Find where the given text appears and provide that cell's center as [x, y] coordinate. 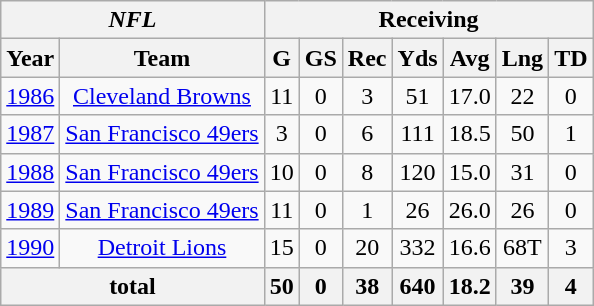
1987 [30, 134]
GS [320, 58]
8 [367, 172]
Yds [418, 58]
68T [522, 248]
120 [418, 172]
4 [571, 286]
1988 [30, 172]
39 [522, 286]
NFL [132, 20]
Avg [470, 58]
TD [571, 58]
22 [522, 96]
16.6 [470, 248]
G [282, 58]
Detroit Lions [162, 248]
Cleveland Browns [162, 96]
Receiving [428, 20]
Year [30, 58]
15 [282, 248]
332 [418, 248]
31 [522, 172]
18.5 [470, 134]
15.0 [470, 172]
10 [282, 172]
17.0 [470, 96]
38 [367, 286]
18.2 [470, 286]
1989 [30, 210]
Team [162, 58]
51 [418, 96]
1986 [30, 96]
total [132, 286]
Lng [522, 58]
1990 [30, 248]
640 [418, 286]
20 [367, 248]
6 [367, 134]
Rec [367, 58]
111 [418, 134]
26.0 [470, 210]
